Determine the [X, Y] coordinate at the center of the cell enclosing the given text.  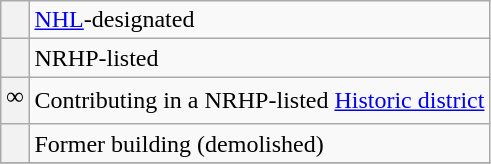
Former building (demolished) [260, 143]
Contributing in a NRHP-listed Historic district [260, 101]
∞ [15, 101]
NRHP-listed [260, 58]
NHL-designated [260, 20]
